Locate the cell with the specified text and output its (x, y) center coordinate. 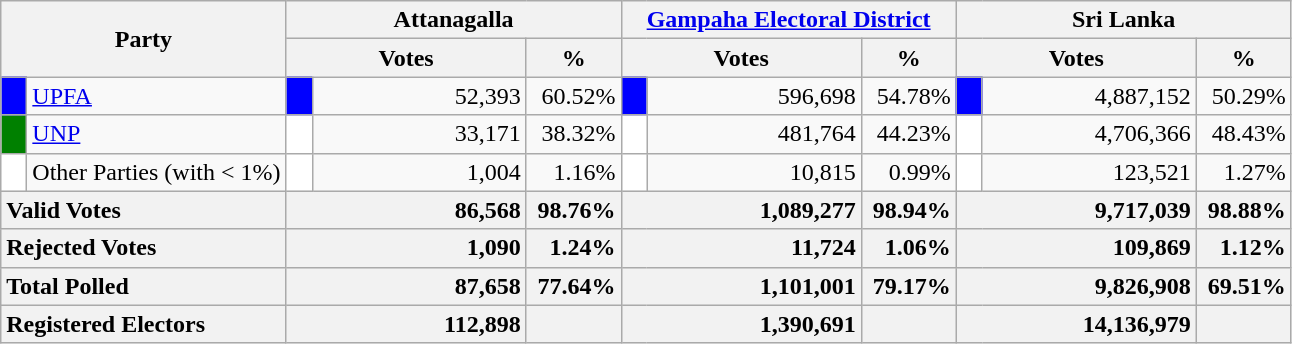
60.52% (574, 96)
1,390,691 (741, 324)
Sri Lanka (1124, 20)
1.16% (574, 172)
48.43% (1244, 134)
481,764 (754, 134)
4,887,152 (1089, 96)
4,706,366 (1089, 134)
98.88% (1244, 210)
Valid Votes (144, 210)
9,717,039 (1076, 210)
87,658 (406, 286)
33,171 (419, 134)
Other Parties (with < 1%) (156, 172)
0.99% (908, 172)
109,869 (1076, 248)
98.94% (908, 210)
Registered Electors (144, 324)
1.24% (574, 248)
14,136,979 (1076, 324)
11,724 (741, 248)
Rejected Votes (144, 248)
50.29% (1244, 96)
38.32% (574, 134)
1.12% (1244, 248)
1.06% (908, 248)
52,393 (419, 96)
Attanagalla (454, 20)
1.27% (1244, 172)
54.78% (908, 96)
10,815 (754, 172)
44.23% (908, 134)
69.51% (1244, 286)
1,089,277 (741, 210)
9,826,908 (1076, 286)
86,568 (406, 210)
123,521 (1089, 172)
596,698 (754, 96)
UPFA (156, 96)
Party (144, 39)
1,090 (406, 248)
79.17% (908, 286)
UNP (156, 134)
1,004 (419, 172)
Gampaha Electoral District (788, 20)
98.76% (574, 210)
112,898 (406, 324)
Total Polled (144, 286)
1,101,001 (741, 286)
77.64% (574, 286)
